Determine the (x, y) coordinate at the center of the cell enclosing the given text.  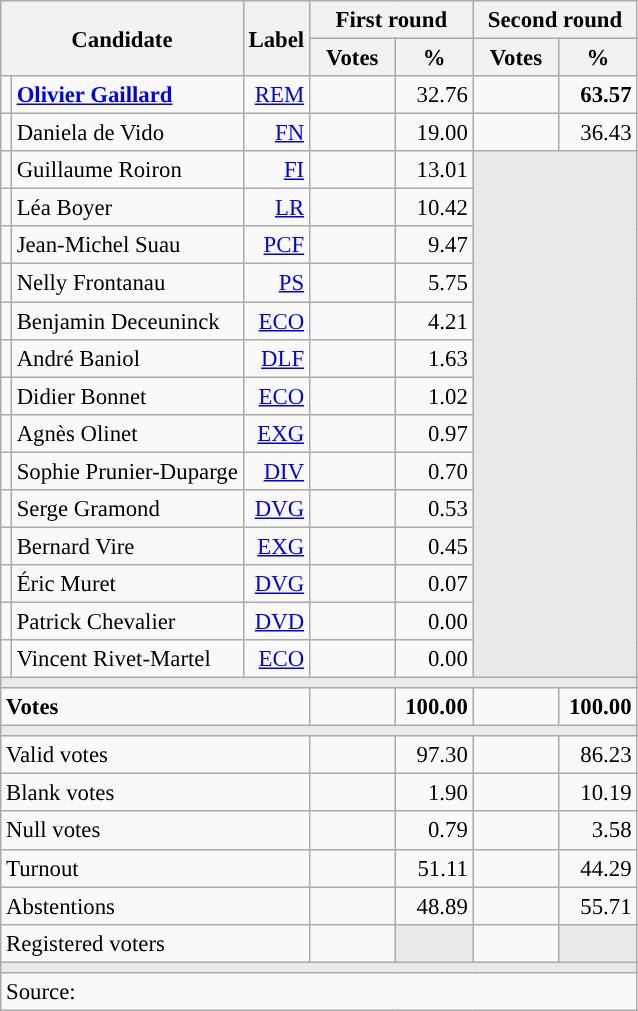
FI (276, 170)
0.53 (434, 509)
DLF (276, 358)
36.43 (598, 133)
Label (276, 38)
3.58 (598, 831)
9.47 (434, 245)
10.42 (434, 208)
5.75 (434, 283)
Valid votes (156, 755)
Éric Muret (127, 584)
LR (276, 208)
0.70 (434, 471)
Agnès Olinet (127, 433)
Daniela de Vido (127, 133)
13.01 (434, 170)
First round (391, 20)
PCF (276, 245)
Guillaume Roiron (127, 170)
Benjamin Deceuninck (127, 321)
Source: (319, 992)
Olivier Gaillard (127, 95)
1.63 (434, 358)
10.19 (598, 793)
André Baniol (127, 358)
Abstentions (156, 906)
Second round (555, 20)
Didier Bonnet (127, 396)
55.71 (598, 906)
1.90 (434, 793)
0.79 (434, 831)
Patrick Chevalier (127, 621)
48.89 (434, 906)
Sophie Prunier-Duparge (127, 471)
0.45 (434, 546)
Nelly Frontanau (127, 283)
86.23 (598, 755)
97.30 (434, 755)
Serge Gramond (127, 509)
0.97 (434, 433)
Jean-Michel Suau (127, 245)
63.57 (598, 95)
Vincent Rivet-Martel (127, 659)
FN (276, 133)
32.76 (434, 95)
Bernard Vire (127, 546)
Léa Boyer (127, 208)
19.00 (434, 133)
DIV (276, 471)
51.11 (434, 868)
Turnout (156, 868)
Blank votes (156, 793)
PS (276, 283)
Candidate (122, 38)
DVD (276, 621)
1.02 (434, 396)
0.07 (434, 584)
44.29 (598, 868)
REM (276, 95)
Null votes (156, 831)
4.21 (434, 321)
Registered voters (156, 943)
